Return [X, Y] of the center of cell containing provided text 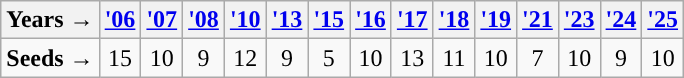
'21 [538, 20]
15 [120, 58]
'13 [287, 20]
5 [329, 58]
'10 [245, 20]
'24 [621, 20]
'16 [371, 20]
Years → [50, 20]
'15 [329, 20]
12 [245, 58]
'07 [162, 20]
Seeds → [50, 58]
'23 [579, 20]
'19 [496, 20]
7 [538, 58]
13 [412, 58]
'25 [663, 20]
'18 [454, 20]
'06 [120, 20]
11 [454, 58]
'08 [204, 20]
'17 [412, 20]
